Extract the (X, Y) coordinate from the center of the cell holding the provided text.  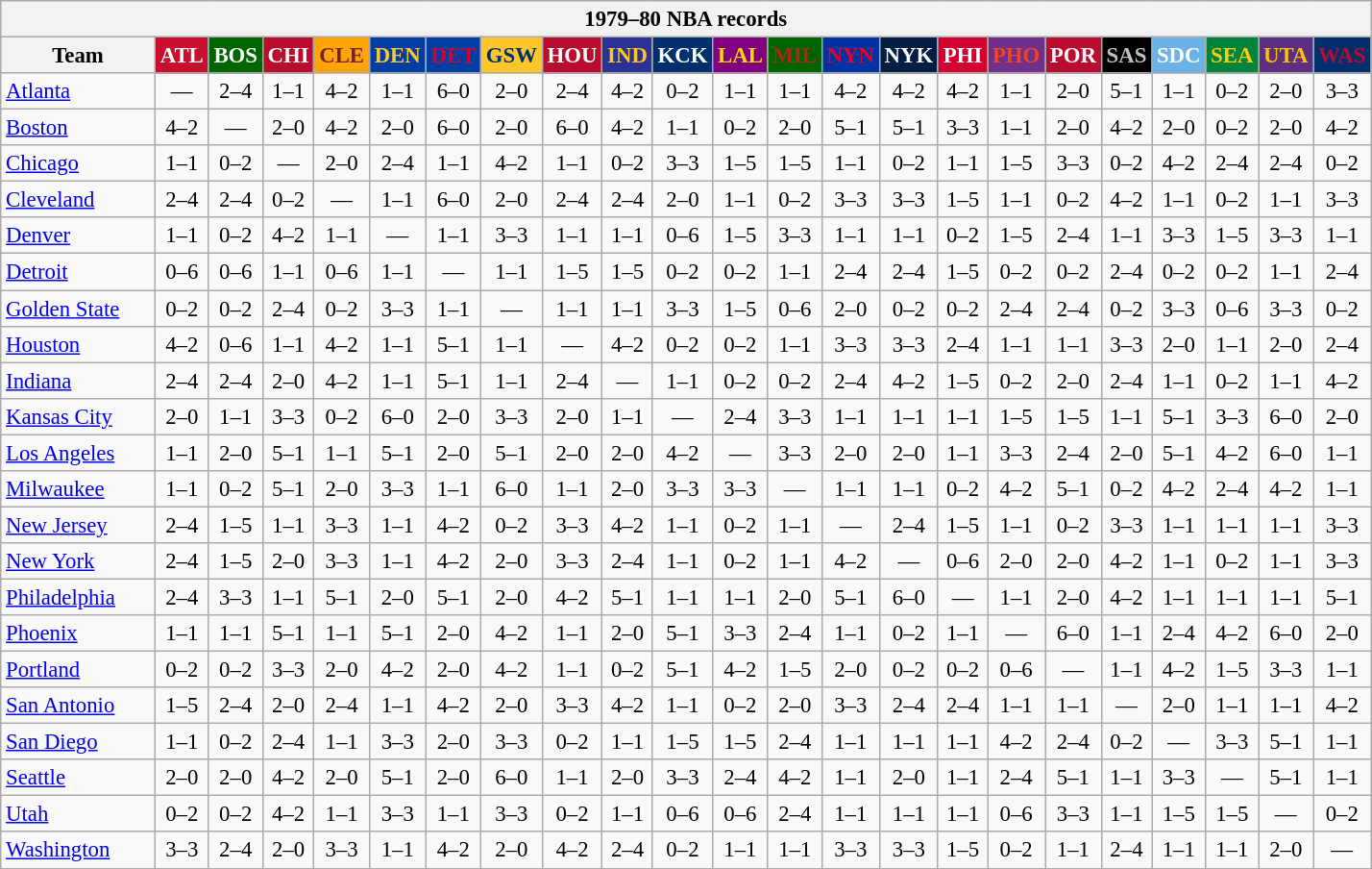
UTA (1286, 56)
Portland (79, 670)
HOU (573, 56)
KCK (682, 56)
Los Angeles (79, 453)
New York (79, 561)
Washington (79, 851)
LAL (740, 56)
ATL (182, 56)
Seattle (79, 778)
Chicago (79, 163)
DET (453, 56)
BOS (235, 56)
New Jersey (79, 525)
Milwaukee (79, 489)
CLE (342, 56)
NYK (909, 56)
DEN (398, 56)
WAS (1342, 56)
Golden State (79, 309)
Boston (79, 128)
1979–80 NBA records (686, 19)
CHI (288, 56)
GSW (512, 56)
PHI (963, 56)
PHO (1017, 56)
MIL (795, 56)
Indiana (79, 381)
SDC (1179, 56)
Houston (79, 344)
POR (1074, 56)
Team (79, 56)
NYN (850, 56)
Denver (79, 236)
SEA (1232, 56)
Kansas City (79, 416)
Cleveland (79, 200)
Philadelphia (79, 597)
Atlanta (79, 91)
Utah (79, 814)
San Antonio (79, 706)
Phoenix (79, 633)
IND (627, 56)
SAS (1126, 56)
Detroit (79, 272)
San Diego (79, 742)
